From the cell containing the given text, extract its center point as (X, Y) coordinate. 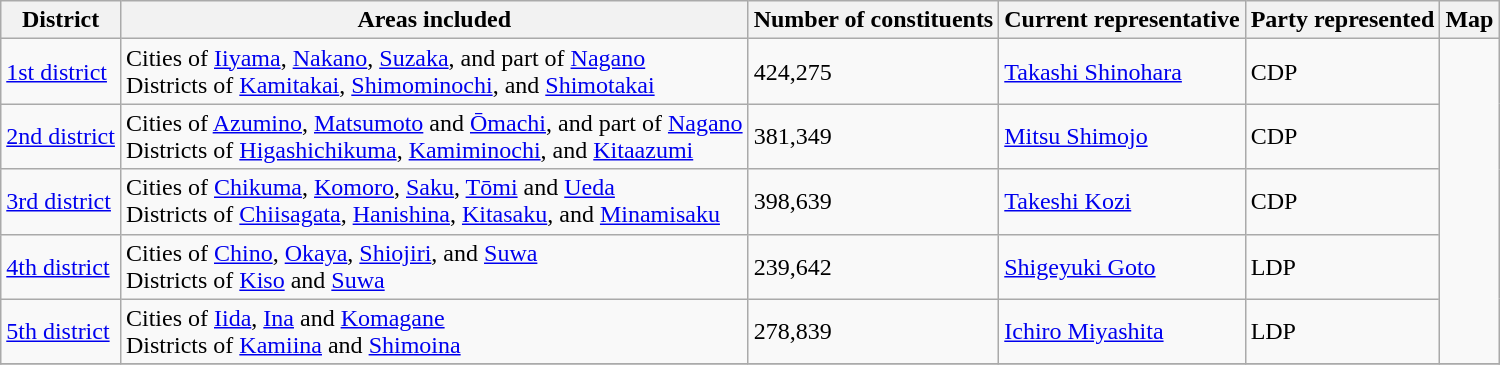
Cities of Chikuma, Komoro, Saku, Tōmi and UedaDistricts of Chiisagata, Hanishina, Kitasaku, and Minamisaku (434, 202)
2nd district (61, 136)
424,275 (874, 72)
239,642 (874, 266)
Current representative (1122, 20)
Party represented (1342, 20)
381,349 (874, 136)
Number of constituents (874, 20)
5th district (61, 332)
4th district (61, 266)
278,839 (874, 332)
Cities of Iida, Ina and KomaganeDistricts of Kamiina and Shimoina (434, 332)
Cities of Azumino, Matsumoto and Ōmachi, and part of NaganoDistricts of Higashichikuma, Kamiminochi, and Kitaazumi (434, 136)
Takashi Shinohara (1122, 72)
Shigeyuki Goto (1122, 266)
Takeshi Kozi (1122, 202)
1st district (61, 72)
Mitsu Shimojo (1122, 136)
District (61, 20)
3rd district (61, 202)
Areas included (434, 20)
Cities of Chino, Okaya, Shiojiri, and SuwaDistricts of Kiso and Suwa (434, 266)
Ichiro Miyashita (1122, 332)
398,639 (874, 202)
Map (1470, 20)
Cities of Iiyama, Nakano, Suzaka, and part of NaganoDistricts of Kamitakai, Shimominochi, and Shimotakai (434, 72)
